From the cell containing the given text, extract its center point as [x, y] coordinate. 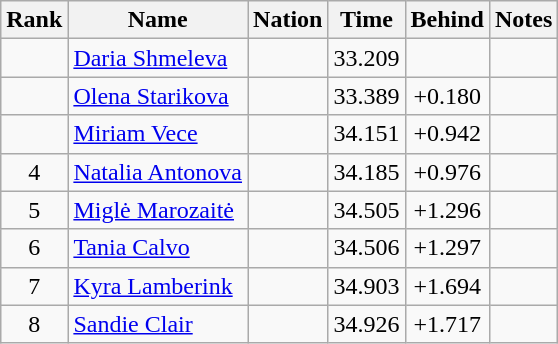
8 [34, 324]
4 [34, 172]
+0.942 [447, 134]
33.209 [366, 58]
33.389 [366, 96]
5 [34, 210]
+1.296 [447, 210]
Rank [34, 20]
34.506 [366, 248]
Time [366, 20]
6 [34, 248]
34.185 [366, 172]
Miriam Vece [158, 134]
34.151 [366, 134]
Nation [288, 20]
Notes [523, 20]
Miglė Marozaitė [158, 210]
+1.297 [447, 248]
+1.717 [447, 324]
+0.976 [447, 172]
34.903 [366, 286]
Tania Calvo [158, 248]
Kyra Lamberink [158, 286]
Sandie Clair [158, 324]
Daria Shmeleva [158, 58]
7 [34, 286]
Olena Starikova [158, 96]
34.505 [366, 210]
Behind [447, 20]
34.926 [366, 324]
Natalia Antonova [158, 172]
Name [158, 20]
+1.694 [447, 286]
+0.180 [447, 96]
